Search for the cell housing the specified text and yield its [x, y] center coordinate. 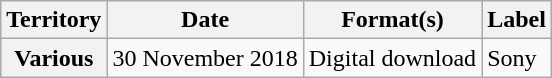
Digital download [392, 58]
Format(s) [392, 20]
Territory [54, 20]
Label [517, 20]
Sony [517, 58]
Date [205, 20]
30 November 2018 [205, 58]
Various [54, 58]
